Determine the [X, Y] coordinate at the center of the cell enclosing the given text.  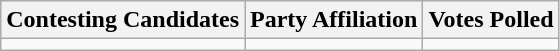
Party Affiliation [334, 20]
Contesting Candidates [123, 20]
Votes Polled [491, 20]
